For the text-containing cell, return its midpoint in (X, Y) coordinate format. 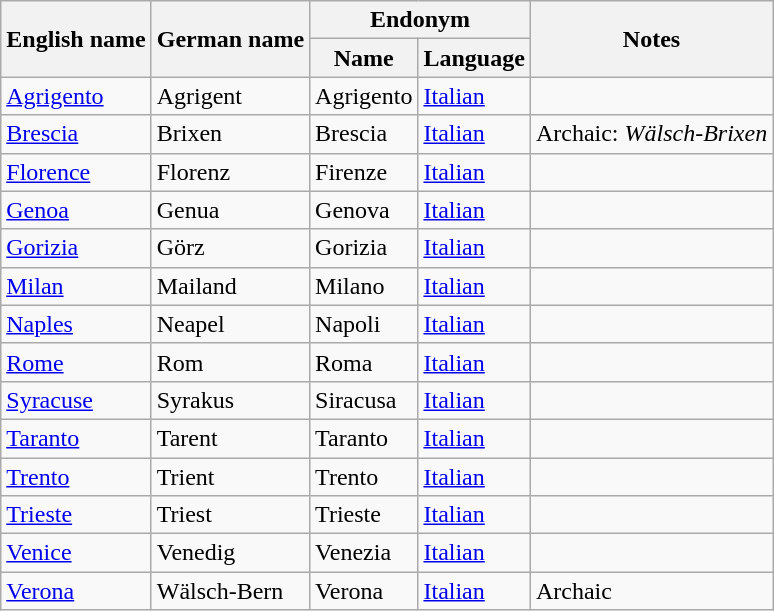
Syracuse (76, 400)
Venice (76, 553)
Milan (76, 286)
Neapel (230, 324)
Napoli (364, 324)
Endonym (420, 20)
Rome (76, 362)
Genua (230, 210)
Milano (364, 286)
Archaic: Wälsch-Brixen (651, 134)
Venezia (364, 553)
Wälsch-Bern (230, 591)
German name (230, 39)
Trient (230, 477)
Archaic (651, 591)
Roma (364, 362)
Venedig (230, 553)
Genoa (76, 210)
Siracusa (364, 400)
Rom (230, 362)
Genova (364, 210)
Görz (230, 248)
Naples (76, 324)
Florence (76, 172)
Name (364, 58)
Brixen (230, 134)
Syrakus (230, 400)
Firenze (364, 172)
Florenz (230, 172)
Language (474, 58)
English name (76, 39)
Notes (651, 39)
Triest (230, 515)
Agrigent (230, 96)
Tarent (230, 438)
Mailand (230, 286)
